Scan for the cell matching the given text and deliver its [x, y] coordinate at center. 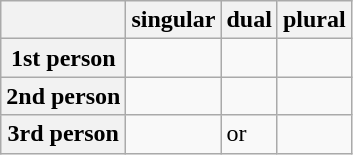
1st person [64, 58]
or [249, 134]
dual [249, 20]
2nd person [64, 96]
plural [314, 20]
3rd person [64, 134]
singular [174, 20]
